Extract the (X, Y) coordinate from the center of the cell holding the provided text.  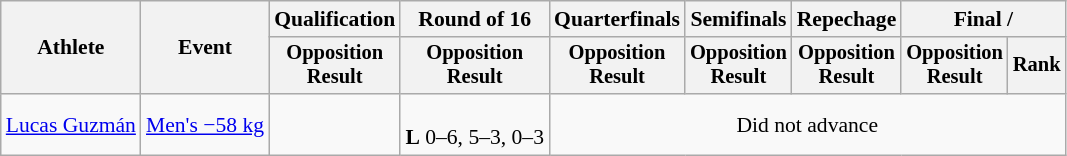
Quarterfinals (617, 19)
Semifinals (738, 19)
Lucas Guzmán (71, 124)
Men's −58 kg (205, 124)
Round of 16 (474, 19)
Did not advance (807, 124)
Rank (1037, 66)
Final / (983, 19)
Qualification (334, 19)
Athlete (71, 48)
Event (205, 48)
Repechage (847, 19)
L 0–6, 5–3, 0–3 (474, 124)
